Search for the cell housing the specified text and yield its [X, Y] center coordinate. 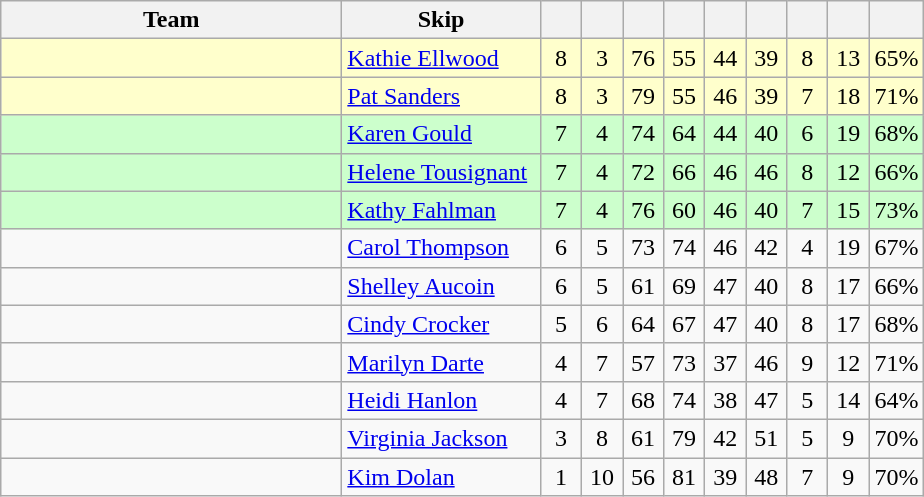
38 [726, 400]
81 [684, 477]
Marilyn Darte [442, 362]
66 [684, 172]
68 [642, 400]
Cindy Crocker [442, 324]
57 [642, 362]
73% [896, 210]
10 [602, 477]
65% [896, 58]
Kathie Ellwood [442, 58]
37 [726, 362]
Heidi Hanlon [442, 400]
Kathy Fahlman [442, 210]
Virginia Jackson [442, 438]
13 [848, 58]
69 [684, 286]
56 [642, 477]
Carol Thompson [442, 248]
1 [560, 477]
51 [766, 438]
Kim Dolan [442, 477]
64% [896, 400]
48 [766, 477]
15 [848, 210]
18 [848, 96]
Karen Gould [442, 134]
Skip [442, 20]
72 [642, 172]
Pat Sanders [442, 96]
67% [896, 248]
67 [684, 324]
60 [684, 210]
Shelley Aucoin [442, 286]
Team [172, 20]
Helene Tousignant [442, 172]
14 [848, 400]
